Find where the given text appears and provide that cell's center as (X, Y) coordinate. 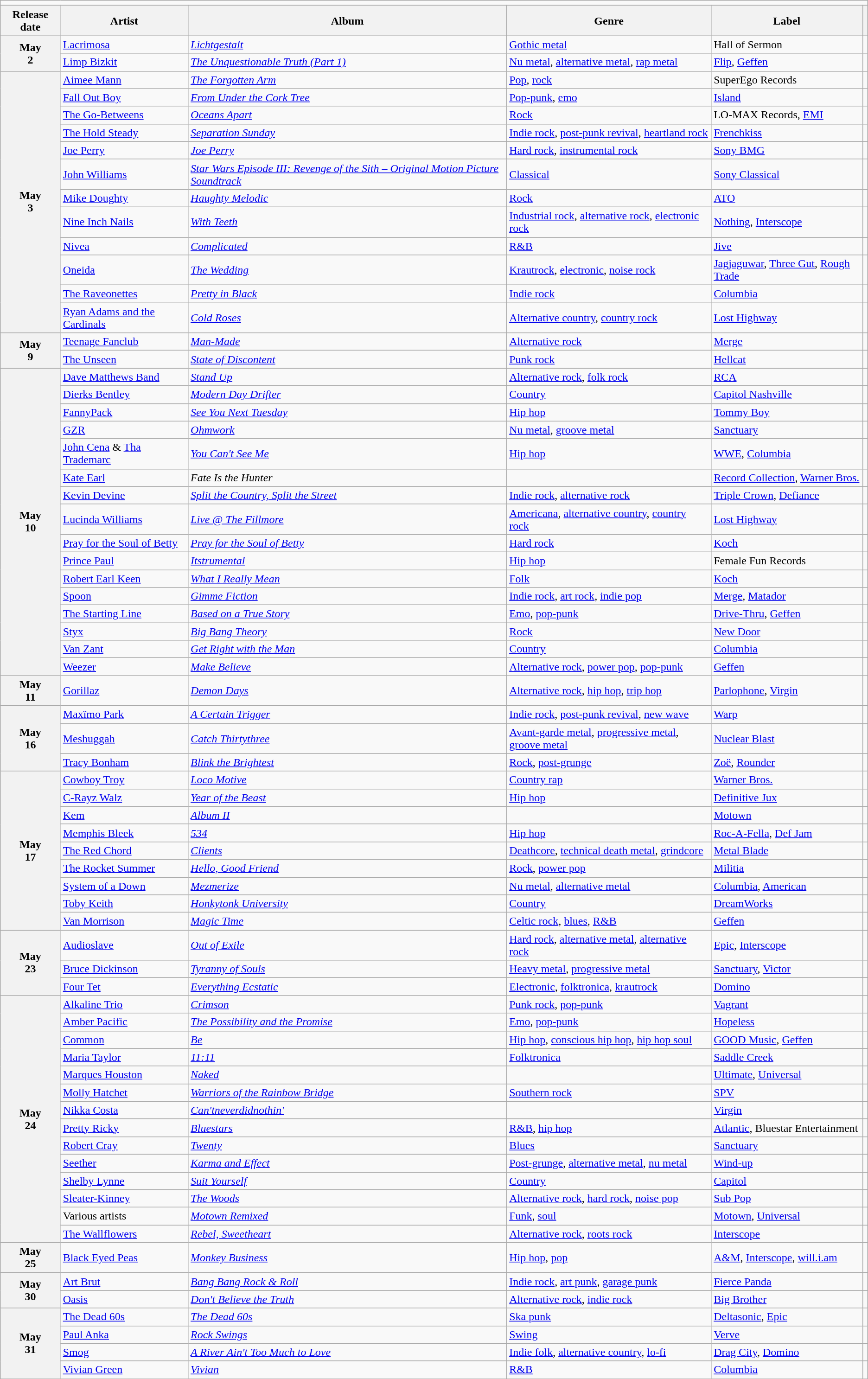
Gorillaz (124, 691)
Domino (787, 987)
Pretty in Black (348, 294)
SPV (787, 1092)
Split the Country, Split the Street (348, 495)
Nuclear Blast (787, 738)
Industrial rock, alternative rock, electronic rock (609, 222)
Demon Days (348, 691)
May10 (31, 522)
Island (787, 97)
State of Discontent (348, 359)
C-Rayz Walz (124, 798)
Indie folk, alternative country, lo-fi (609, 1352)
Ultimate, Universal (787, 1075)
Molly Hatchet (124, 1092)
Aimee Mann (124, 80)
Release date (31, 20)
Ohmwork (348, 430)
WWE, Columbia (787, 453)
John Williams (124, 174)
Rebel, Sweetheart (348, 1234)
Vivian (348, 1370)
Folk (609, 578)
Hall of Sermon (787, 45)
Alkaline Trio (124, 1004)
Flip, Geffen (787, 62)
The Wedding (348, 270)
May24 (31, 1119)
Label (787, 20)
Blink the Brightest (348, 762)
Styx (124, 632)
Capitol (787, 1181)
Hard rock, alternative metal, alternative rock (609, 945)
Militia (787, 868)
Fall Out Boy (124, 97)
Nothing, Interscope (787, 222)
Stand Up (348, 377)
Saddle Creek (787, 1057)
Teenage Fanclub (124, 342)
Get Right with the Man (348, 649)
The Woods (348, 1199)
The Starting Line (124, 614)
Merge (787, 342)
Metal Blade (787, 850)
Maria Taylor (124, 1057)
Catch Thirtythree (348, 738)
Motown (787, 815)
Year of the Beast (348, 798)
Hip hop, conscious hip hop, hip hop soul (609, 1040)
John Cena & Tha Trademarc (124, 453)
May3 (31, 202)
Epic, Interscope (787, 945)
Deathcore, technical death metal, grindcore (609, 850)
Punk rock (609, 359)
The Raveonettes (124, 294)
Common (124, 1040)
Country rap (609, 780)
Triple Crown, Defiance (787, 495)
Spoon (124, 596)
Cold Roses (348, 318)
11:11 (348, 1057)
From Under the Cork Tree (348, 97)
Honkytonk University (348, 904)
The Hold Steady (124, 133)
Marques Houston (124, 1075)
Star Wars Episode III: Revenge of the Sith – Original Motion Picture Soundtrack (348, 174)
Alternative rock, roots rock (609, 1234)
Punk rock, pop-punk (609, 1004)
Electronic, folktronica, krautrock (609, 987)
ATO (787, 198)
Art Brut (124, 1282)
Nine Inch Nails (124, 222)
Ryan Adams and the Cardinals (124, 318)
Make Believe (348, 667)
GZR (124, 430)
Atlantic, Bluestar Entertainment (787, 1128)
Gimme Fiction (348, 596)
Jagjaguwar, Three Gut, Rough Trade (787, 270)
Album II (348, 815)
Pop-punk, emo (609, 97)
Separation Sunday (348, 133)
With Teeth (348, 222)
Pretty Ricky (124, 1128)
Nu metal, alternative metal (609, 886)
Virgin (787, 1110)
Alternative country, country rock (609, 318)
Krautrock, electronic, noise rock (609, 270)
May30 (31, 1290)
Hellcat (787, 359)
Deltasonic, Epic (787, 1317)
Live @ The Fillmore (348, 519)
Southern rock (609, 1092)
Alternative rock, folk rock (609, 377)
Sony Classical (787, 174)
May25 (31, 1258)
Rock, post-grunge (609, 762)
Wind-up (787, 1163)
A&M, Interscope, will.i.am (787, 1258)
The Red Chord (124, 850)
May11 (31, 691)
Alternative rock, hip hop, trip hop (609, 691)
Bang Bang Rock & Roll (348, 1282)
Lucinda Williams (124, 519)
Twenty (348, 1145)
Indie rock, post-punk revival, new wave (609, 715)
Motown, Universal (787, 1216)
Everything Ecstatic (348, 987)
New Door (787, 632)
Lacrimosa (124, 45)
Vivian Green (124, 1370)
Out of Exile (348, 945)
Toby Keith (124, 904)
The Forgotten Arm (348, 80)
Roc-A-Fella, Def Jam (787, 833)
Hard rock (609, 543)
Heavy metal, progressive metal (609, 969)
Blues (609, 1145)
Robert Earl Keen (124, 578)
Record Collection, Warner Bros. (787, 478)
May16 (31, 738)
GOOD Music, Geffen (787, 1040)
Female Fun Records (787, 561)
Frenchkiss (787, 133)
LO-MAX Records, EMI (787, 115)
A River Ain't Too Much to Love (348, 1352)
Indie rock, art punk, garage punk (609, 1282)
Naked (348, 1075)
Prince Paul (124, 561)
May31 (31, 1343)
DreamWorks (787, 904)
Jive (787, 246)
FannyPack (124, 412)
Based on a True Story (348, 614)
Loco Motive (348, 780)
Magic Time (348, 921)
The Unseen (124, 359)
Haughty Melodic (348, 198)
Big Bang Theory (348, 632)
Amber Pacific (124, 1022)
Alternative rock (609, 342)
Black Eyed Peas (124, 1258)
Indie rock, alternative rock (609, 495)
Nu metal, alternative metal, rap metal (609, 62)
May2 (31, 53)
Warner Bros. (787, 780)
Van Morrison (124, 921)
Celtic rock, blues, R&B (609, 921)
Sub Pop (787, 1199)
Karma and Effect (348, 1163)
Parlophone, Virgin (787, 691)
Alternative rock, hard rock, noise pop (609, 1199)
Seether (124, 1163)
Alternative rock, power pop, pop-punk (609, 667)
Columbia, American (787, 886)
Kate Earl (124, 478)
The Possibility and the Promise (348, 1022)
Maxïmo Park (124, 715)
Meshuggah (124, 738)
The Unquestionable Truth (Part 1) (348, 62)
Avant-garde metal, progressive metal, groove metal (609, 738)
Itstrumental (348, 561)
Don't Believe the Truth (348, 1299)
Indie rock, art rock, indie pop (609, 596)
Drag City, Domino (787, 1352)
Complicated (348, 246)
Zoë, Rounder (787, 762)
Warp (787, 715)
Tracy Bonham (124, 762)
Nivea (124, 246)
Audioslave (124, 945)
Shelby Lynne (124, 1181)
The Rocket Summer (124, 868)
Nikka Costa (124, 1110)
Mike Doughty (124, 198)
Rock, power pop (609, 868)
Big Brother (787, 1299)
The Go-Betweens (124, 115)
Van Zant (124, 649)
Man-Made (348, 342)
You Can't See Me (348, 453)
Capitol Nashville (787, 395)
May23 (31, 963)
Smog (124, 1352)
Suit Yourself (348, 1181)
Drive-Thru, Geffen (787, 614)
Cowboy Troy (124, 780)
R&B, hip hop (609, 1128)
Warriors of the Rainbow Bridge (348, 1092)
Post-grunge, alternative metal, nu metal (609, 1163)
Kem (124, 815)
Indie rock (609, 294)
Paul Anka (124, 1334)
A Certain Trigger (348, 715)
Kevin Devine (124, 495)
Hopeless (787, 1022)
Sony BMG (787, 150)
Fierce Panda (787, 1282)
Folktronica (609, 1057)
Be (348, 1040)
Four Tet (124, 987)
Monkey Business (348, 1258)
Funk, soul (609, 1216)
Weezer (124, 667)
Ska punk (609, 1317)
Sleater-Kinney (124, 1199)
Fate Is the Hunter (348, 478)
Artist (124, 20)
Definitive Jux (787, 798)
Sanctuary, Victor (787, 969)
Modern Day Drifter (348, 395)
534 (348, 833)
System of a Down (124, 886)
RCA (787, 377)
What I Really Mean (348, 578)
Robert Cray (124, 1145)
Album (348, 20)
See You Next Tuesday (348, 412)
Oasis (124, 1299)
SuperEgo Records (787, 80)
May17 (31, 850)
Pop, rock (609, 80)
Genre (609, 20)
Swing (609, 1334)
Americana, alternative country, country rock (609, 519)
Bruce Dickinson (124, 969)
Bluestars (348, 1128)
Verve (787, 1334)
Tyranny of Souls (348, 969)
Hip hop, pop (609, 1258)
Crimson (348, 1004)
Lichtgestalt (348, 45)
Mezmerize (348, 886)
May9 (31, 351)
Merge, Matador (787, 596)
Hello, Good Friend (348, 868)
Motown Remixed (348, 1216)
Clients (348, 850)
Can'tneverdidnothin' (348, 1110)
Interscope (787, 1234)
Various artists (124, 1216)
Alternative rock, indie rock (609, 1299)
Limp Bizkit (124, 62)
Memphis Bleek (124, 833)
Nu metal, groove metal (609, 430)
Hard rock, instrumental rock (609, 150)
Indie rock, post-punk revival, heartland rock (609, 133)
Oceans Apart (348, 115)
The Wallflowers (124, 1234)
Tommy Boy (787, 412)
Dave Matthews Band (124, 377)
Gothic metal (609, 45)
Vagrant (787, 1004)
Oneida (124, 270)
Classical (609, 174)
Rock Swings (348, 1334)
Dierks Bentley (124, 395)
